Detect which cell encompasses the target text, then output its [X, Y] center coordinate. 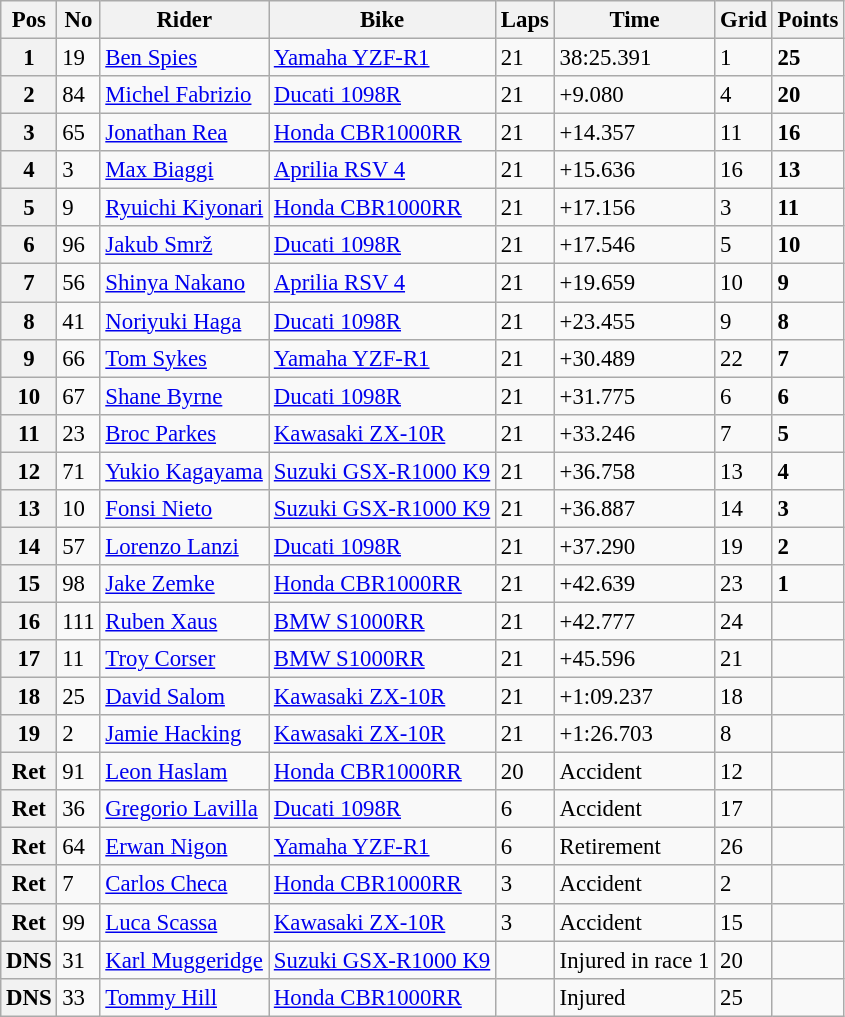
Points [808, 20]
Injured [634, 997]
Yukio Kagayama [184, 471]
+9.080 [634, 95]
Luca Scassa [184, 922]
Leon Haslam [184, 772]
+30.489 [634, 358]
+14.357 [634, 133]
56 [78, 283]
Max Biaggi [184, 170]
Gregorio Lavilla [184, 809]
Lorenzo Lanzi [184, 546]
+42.639 [634, 584]
Ben Spies [184, 58]
22 [744, 358]
+31.775 [634, 396]
Grid [744, 20]
31 [78, 960]
Noriyuki Haga [184, 321]
No [78, 20]
98 [78, 584]
57 [78, 546]
Tom Sykes [184, 358]
65 [78, 133]
Ruben Xaus [184, 621]
Time [634, 20]
+17.546 [634, 245]
+45.596 [634, 659]
71 [78, 471]
Tommy Hill [184, 997]
David Salom [184, 697]
84 [78, 95]
+15.636 [634, 170]
Pos [29, 20]
26 [744, 847]
Shane Byrne [184, 396]
+42.777 [634, 621]
Troy Corser [184, 659]
24 [744, 621]
Jake Zemke [184, 584]
+23.455 [634, 321]
Bike [382, 20]
Fonsi Nieto [184, 509]
Broc Parkes [184, 433]
+19.659 [634, 283]
+33.246 [634, 433]
Michel Fabrizio [184, 95]
Karl Muggeridge [184, 960]
96 [78, 245]
111 [78, 621]
Rider [184, 20]
41 [78, 321]
Shinya Nakano [184, 283]
38:25.391 [634, 58]
Ryuichi Kiyonari [184, 208]
Jamie Hacking [184, 734]
67 [78, 396]
+17.156 [634, 208]
99 [78, 922]
Laps [526, 20]
+36.758 [634, 471]
36 [78, 809]
+1:26.703 [634, 734]
Jakub Smrž [184, 245]
33 [78, 997]
+36.887 [634, 509]
91 [78, 772]
Retirement [634, 847]
Carlos Checa [184, 885]
Injured in race 1 [634, 960]
66 [78, 358]
Jonathan Rea [184, 133]
64 [78, 847]
Erwan Nigon [184, 847]
+1:09.237 [634, 697]
+37.290 [634, 546]
